Determine the (X, Y) coordinate at the center of the cell enclosing the given text.  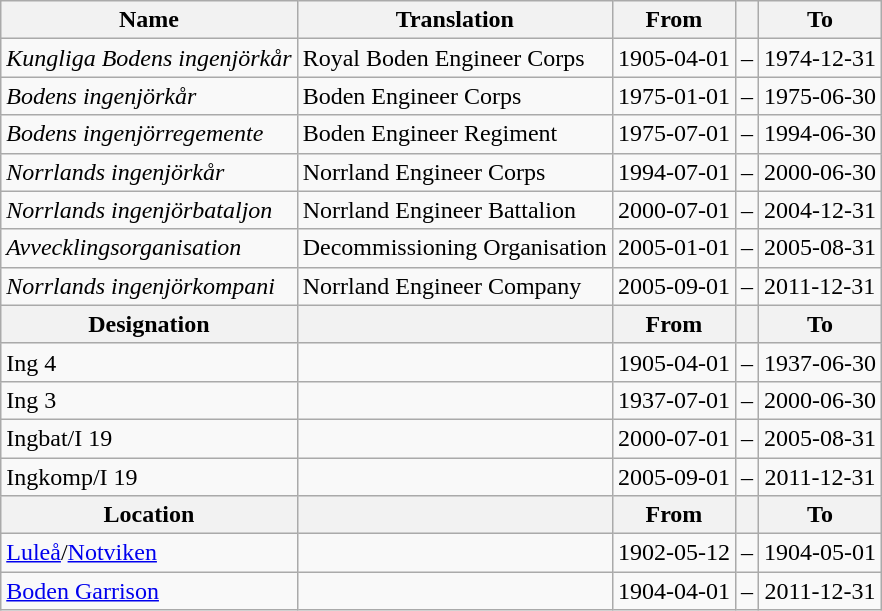
Boden Engineer Corps (454, 96)
1994-06-30 (820, 134)
Bodens ingenjörregemente (149, 134)
Location (149, 515)
Ingbat/I 19 (149, 438)
Avvecklingsorganisation (149, 248)
1937-07-01 (674, 400)
Norrlands ingenjörbataljon (149, 210)
Norrland Engineer Corps (454, 172)
1975-07-01 (674, 134)
Boden Garrison (149, 591)
Luleå/Notviken (149, 553)
Name (149, 20)
2004-12-31 (820, 210)
1904-05-01 (820, 553)
1994-07-01 (674, 172)
1975-01-01 (674, 96)
Designation (149, 324)
1974-12-31 (820, 58)
1975-06-30 (820, 96)
Norrland Engineer Battalion (454, 210)
Bodens ingenjörkår (149, 96)
Translation (454, 20)
Decommissioning Organisation (454, 248)
1902-05-12 (674, 553)
Kungliga Bodens ingenjörkår (149, 58)
1904-04-01 (674, 591)
Ing 3 (149, 400)
Norrlands ingenjörkår (149, 172)
Boden Engineer Regiment (454, 134)
Ingkomp/I 19 (149, 477)
Ing 4 (149, 362)
1937-06-30 (820, 362)
Norrlands ingenjörkompani (149, 286)
Royal Boden Engineer Corps (454, 58)
2005-01-01 (674, 248)
Norrland Engineer Company (454, 286)
